Output the [x, y] coordinate of the center of the cell containing the given text.  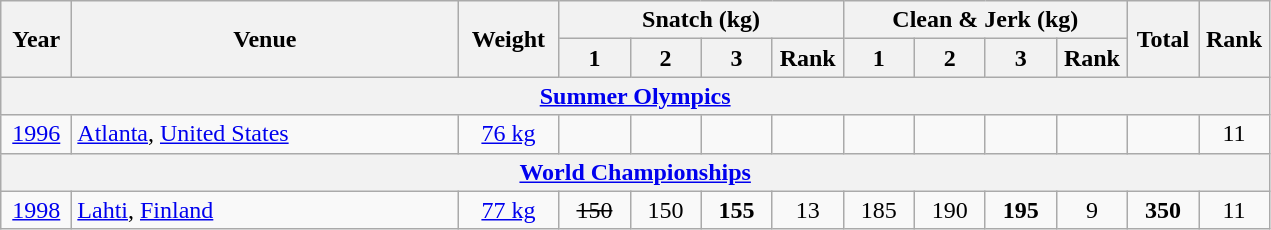
Weight [508, 39]
155 [736, 210]
77 kg [508, 210]
Lahti, Finland [265, 210]
1996 [36, 134]
Clean & Jerk (kg) [985, 20]
76 kg [508, 134]
Snatch (kg) [701, 20]
World Championships [636, 172]
185 [878, 210]
Summer Olympics [636, 96]
Atlanta, United States [265, 134]
190 [950, 210]
9 [1092, 210]
350 [1162, 210]
Year [36, 39]
13 [808, 210]
Venue [265, 39]
195 [1020, 210]
Total [1162, 39]
1998 [36, 210]
